From the cell containing the given text, extract its center point as (x, y) coordinate. 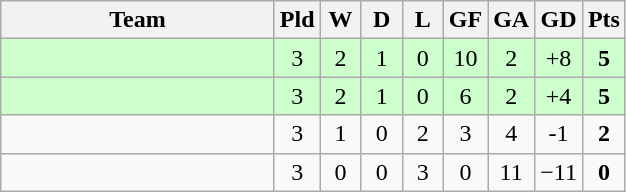
4 (512, 134)
+4 (559, 96)
−11 (559, 172)
L (422, 20)
-1 (559, 134)
W (340, 20)
10 (465, 58)
+8 (559, 58)
GD (559, 20)
11 (512, 172)
Pld (297, 20)
GA (512, 20)
6 (465, 96)
Pts (604, 20)
D (382, 20)
Team (138, 20)
GF (465, 20)
